Return the (x, y) coordinate for the center point of the cell that contains the specified text.  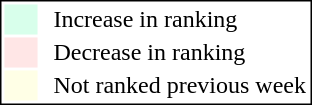
Increase in ranking (180, 19)
Not ranked previous week (180, 85)
Decrease in ranking (180, 53)
